Determine the (X, Y) coordinate at the center of the cell enclosing the given text.  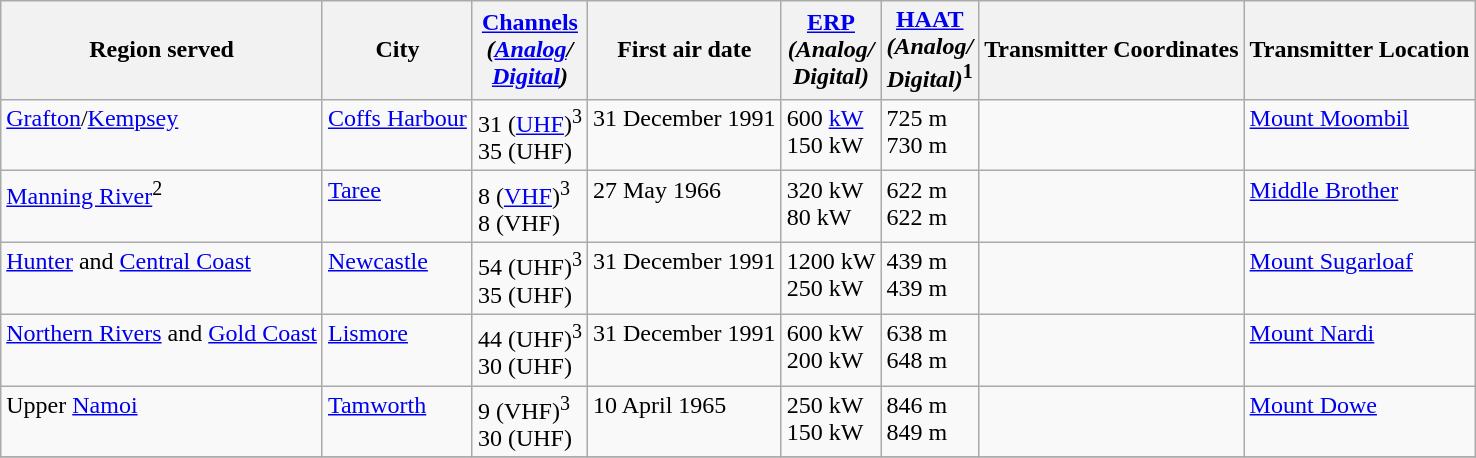
31 (UHF)335 (UHF) (530, 135)
44 (UHF)330 (UHF) (530, 350)
250 kW150 kW (831, 422)
600 kW200 kW (831, 350)
ERP(Analog/Digital) (831, 50)
Mount Sugarloaf (1360, 278)
600 kW150 kW (831, 135)
Taree (397, 207)
8 (VHF)38 (VHF) (530, 207)
First air date (684, 50)
Hunter and Central Coast (162, 278)
Tamworth (397, 422)
725 m730 m (930, 135)
439 m439 m (930, 278)
9 (VHF)330 (UHF) (530, 422)
Coffs Harbour (397, 135)
Mount Nardi (1360, 350)
Mount Moombil (1360, 135)
Grafton/Kempsey (162, 135)
Northern Rivers and Gold Coast (162, 350)
Mount Dowe (1360, 422)
27 May 1966 (684, 207)
Middle Brother (1360, 207)
Region served (162, 50)
1200 kW250 kW (831, 278)
622 m622 m (930, 207)
638 m648 m (930, 350)
Transmitter Location (1360, 50)
Manning River2 (162, 207)
54 (UHF)335 (UHF) (530, 278)
Newcastle (397, 278)
Lismore (397, 350)
846 m849 m (930, 422)
Transmitter Coordinates (1112, 50)
Channels(Analog/Digital) (530, 50)
10 April 1965 (684, 422)
HAAT(Analog/Digital)1 (930, 50)
Upper Namoi (162, 422)
City (397, 50)
320 kW80 kW (831, 207)
